Locate the cell with the specified text and output its [X, Y] center coordinate. 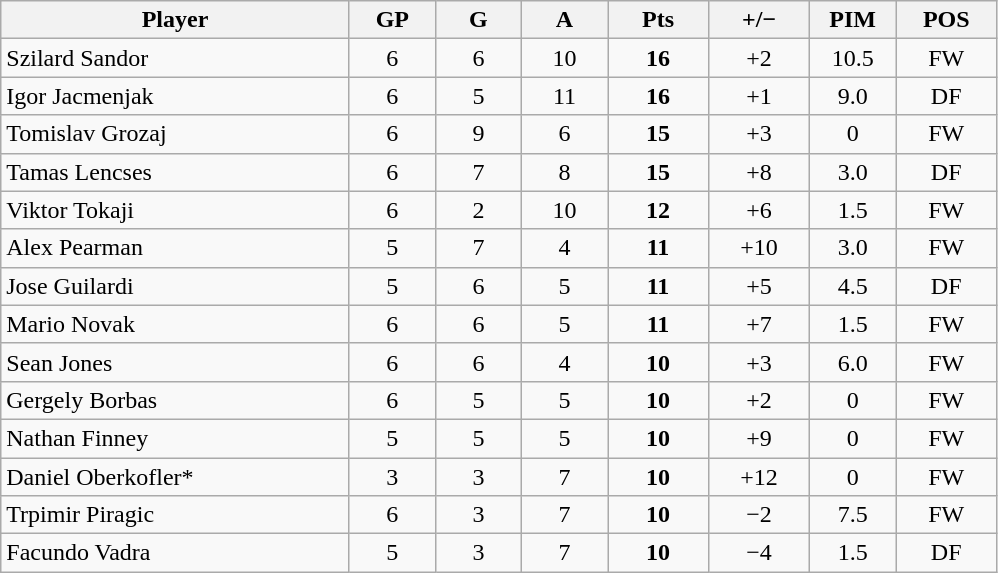
9 [478, 134]
PIM [853, 20]
+7 [760, 324]
7.5 [853, 515]
+1 [760, 96]
Mario Novak [176, 324]
Szilard Sandor [176, 58]
Alex Pearman [176, 248]
G [478, 20]
Viktor Tokaji [176, 210]
Tamas Lencses [176, 172]
+/− [760, 20]
2 [478, 210]
Igor Jacmenjak [176, 96]
9.0 [853, 96]
+5 [760, 286]
A [564, 20]
Gergely Borbas [176, 400]
+8 [760, 172]
+9 [760, 438]
+10 [760, 248]
8 [564, 172]
Player [176, 20]
−2 [760, 515]
+12 [760, 477]
4.5 [853, 286]
GP [392, 20]
Tomislav Grozaj [176, 134]
+6 [760, 210]
10.5 [853, 58]
12 [658, 210]
−4 [760, 553]
6.0 [853, 362]
Trpimir Piragic [176, 515]
Facundo Vadra [176, 553]
Sean Jones [176, 362]
Jose Guilardi [176, 286]
Pts [658, 20]
POS [946, 20]
Daniel Oberkofler* [176, 477]
Nathan Finney [176, 438]
